Provide the [x, y] coordinate of the cell's center where the given text is located.  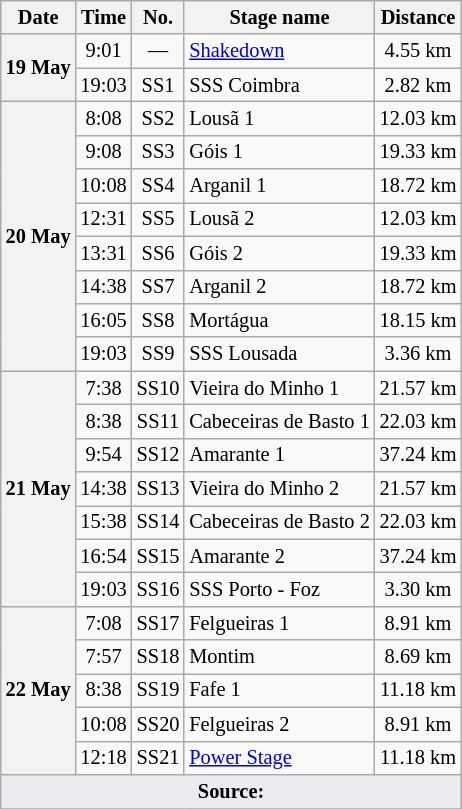
Lousã 1 [279, 118]
21 May [38, 489]
16:05 [104, 320]
SS19 [158, 690]
Mortágua [279, 320]
Shakedown [279, 51]
7:38 [104, 388]
Arganil 1 [279, 186]
SS6 [158, 253]
SS21 [158, 758]
SS10 [158, 388]
Lousã 2 [279, 219]
SS20 [158, 724]
SS8 [158, 320]
SS14 [158, 522]
SSS Coimbra [279, 85]
Felgueiras 1 [279, 623]
Amarante 2 [279, 556]
SS4 [158, 186]
SS7 [158, 287]
7:08 [104, 623]
Felgueiras 2 [279, 724]
SS13 [158, 489]
— [158, 51]
9:08 [104, 152]
No. [158, 17]
3.30 km [418, 589]
Montim [279, 657]
SS1 [158, 85]
7:57 [104, 657]
8.69 km [418, 657]
SS5 [158, 219]
Vieira do Minho 1 [279, 388]
Fafe 1 [279, 690]
18.15 km [418, 320]
SS16 [158, 589]
8:08 [104, 118]
13:31 [104, 253]
Amarante 1 [279, 455]
Stage name [279, 17]
3.36 km [418, 354]
Date [38, 17]
16:54 [104, 556]
Time [104, 17]
22 May [38, 690]
SS18 [158, 657]
SS17 [158, 623]
Arganil 2 [279, 287]
2.82 km [418, 85]
Vieira do Minho 2 [279, 489]
12:18 [104, 758]
19 May [38, 68]
SSS Porto - Foz [279, 589]
15:38 [104, 522]
SS11 [158, 421]
Power Stage [279, 758]
Góis 1 [279, 152]
SSS Lousada [279, 354]
20 May [38, 236]
Distance [418, 17]
SS9 [158, 354]
Source: [232, 791]
Góis 2 [279, 253]
9:54 [104, 455]
SS3 [158, 152]
SS2 [158, 118]
Cabeceiras de Basto 1 [279, 421]
12:31 [104, 219]
Cabeceiras de Basto 2 [279, 522]
SS12 [158, 455]
9:01 [104, 51]
4.55 km [418, 51]
SS15 [158, 556]
